Extract the [X, Y] coordinate from the center of the cell holding the provided text.  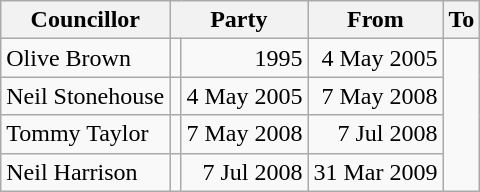
Party [239, 20]
Councillor [86, 20]
31 Mar 2009 [376, 172]
To [462, 20]
1995 [244, 58]
From [376, 20]
Tommy Taylor [86, 134]
Olive Brown [86, 58]
Neil Harrison [86, 172]
Neil Stonehouse [86, 96]
